Scan for the cell matching the given text and deliver its [x, y] coordinate at center. 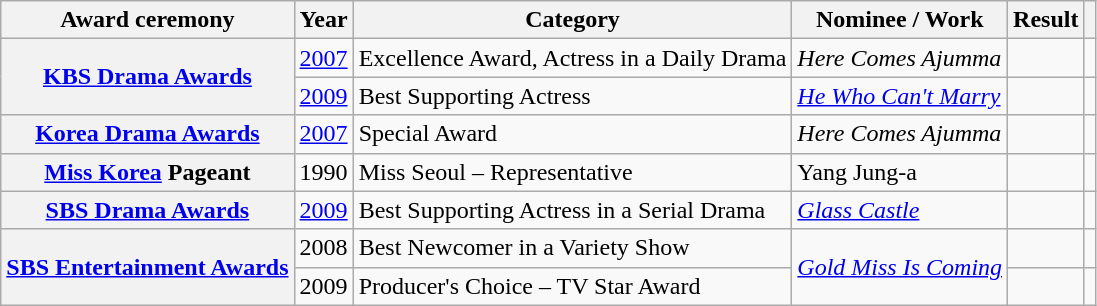
SBS Entertainment Awards [148, 267]
SBS Drama Awards [148, 210]
Category [572, 20]
Year [324, 20]
1990 [324, 172]
Yang Jung-a [900, 172]
Award ceremony [148, 20]
Special Award [572, 134]
Producer's Choice – TV Star Award [572, 286]
Nominee / Work [900, 20]
Best Newcomer in a Variety Show [572, 248]
Best Supporting Actress [572, 96]
2008 [324, 248]
Miss Seoul – Representative [572, 172]
Glass Castle [900, 210]
Excellence Award, Actress in a Daily Drama [572, 58]
Miss Korea Pageant [148, 172]
Korea Drama Awards [148, 134]
Result [1046, 20]
Gold Miss Is Coming [900, 267]
KBS Drama Awards [148, 77]
He Who Can't Marry [900, 96]
Best Supporting Actress in a Serial Drama [572, 210]
